Pinpoint the cell where the given text exists, returning its [x, y] midpoint coordinate. 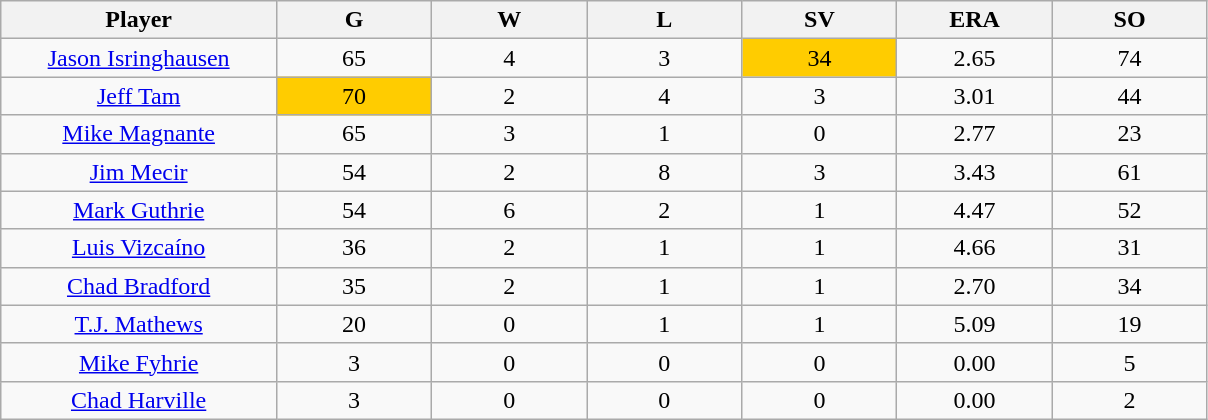
4.66 [974, 248]
T.J. Mathews [139, 324]
Chad Bradford [139, 286]
2.77 [974, 134]
Mike Magnante [139, 134]
G [354, 20]
8 [664, 172]
61 [1130, 172]
5 [1130, 362]
SO [1130, 20]
52 [1130, 210]
Jim Mecir [139, 172]
Mark Guthrie [139, 210]
Jeff Tam [139, 96]
6 [510, 210]
44 [1130, 96]
L [664, 20]
74 [1130, 58]
ERA [974, 20]
35 [354, 286]
2.70 [974, 286]
W [510, 20]
Player [139, 20]
3.01 [974, 96]
3.43 [974, 172]
19 [1130, 324]
4.47 [974, 210]
23 [1130, 134]
5.09 [974, 324]
Mike Fyhrie [139, 362]
31 [1130, 248]
20 [354, 324]
36 [354, 248]
Jason Isringhausen [139, 58]
Luis Vizcaíno [139, 248]
SV [820, 20]
Chad Harville [139, 400]
2.65 [974, 58]
70 [354, 96]
